Pinpoint the cell where the given text exists, returning its (X, Y) midpoint coordinate. 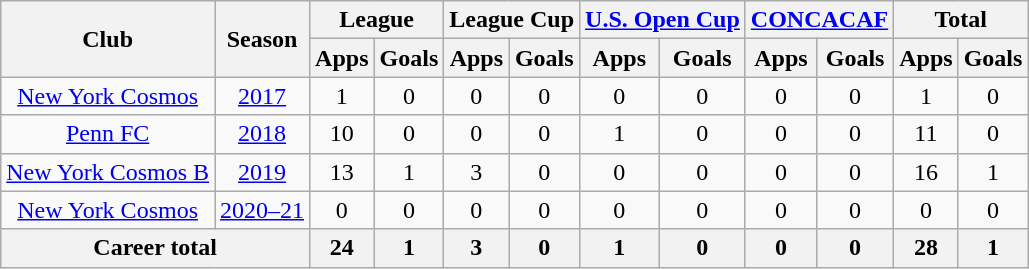
Club (108, 39)
16 (926, 172)
CONCACAF (819, 20)
League (377, 20)
28 (926, 248)
Total (961, 20)
League Cup (512, 20)
Career total (156, 248)
U.S. Open Cup (663, 20)
New York Cosmos B (108, 172)
11 (926, 134)
Penn FC (108, 134)
13 (342, 172)
10 (342, 134)
24 (342, 248)
2019 (262, 172)
Season (262, 39)
2017 (262, 96)
2020–21 (262, 210)
2018 (262, 134)
